Pinpoint the cell where the given text exists, returning its (x, y) midpoint coordinate. 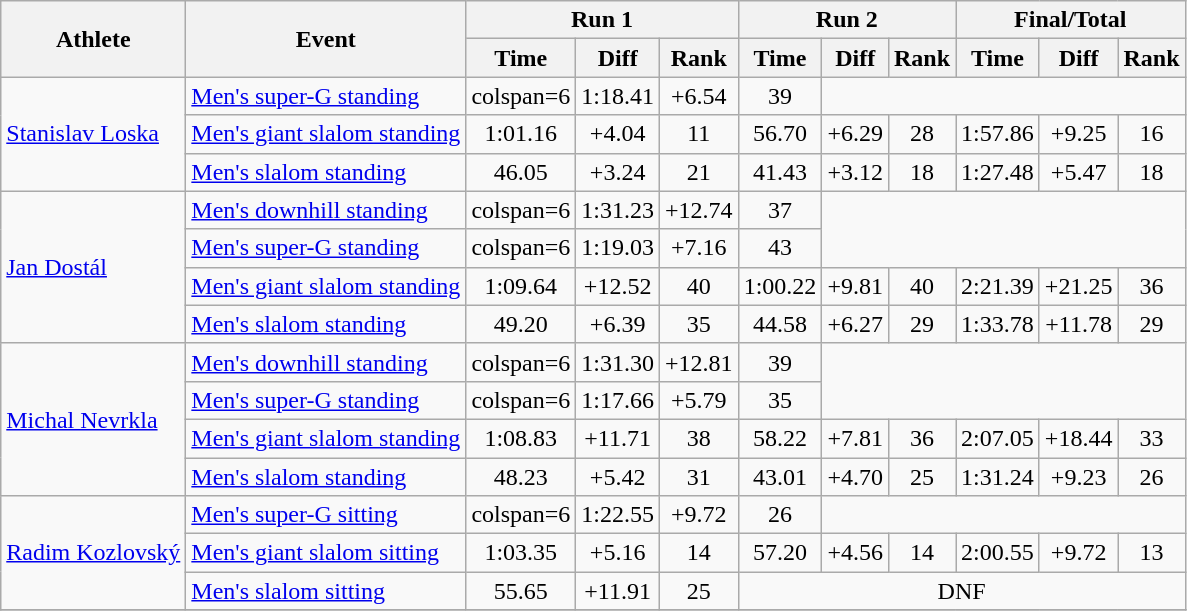
+5.79 (700, 400)
33 (1152, 438)
Men's giant slalom sitting (326, 553)
1:27.48 (998, 172)
+12.74 (700, 210)
Men's slalom sitting (326, 591)
+5.47 (1078, 172)
1:33.78 (998, 324)
1:57.86 (998, 134)
38 (700, 438)
2:00.55 (998, 553)
1:31.24 (998, 477)
56.70 (780, 134)
Stanislav Loska (94, 134)
+6.27 (856, 324)
1:18.41 (618, 96)
44.58 (780, 324)
+3.12 (856, 172)
2:21.39 (998, 286)
57.20 (780, 553)
21 (700, 172)
1:31.30 (618, 362)
41.43 (780, 172)
Athlete (94, 39)
+11.71 (618, 438)
Run 1 (602, 20)
2:07.05 (998, 438)
43 (780, 248)
DNF (962, 591)
Jan Dostál (94, 267)
+18.44 (1078, 438)
1:22.55 (618, 515)
+21.25 (1078, 286)
+7.16 (700, 248)
46.05 (521, 172)
Final/Total (1070, 20)
Men's super-G sitting (326, 515)
+9.81 (856, 286)
1:17.66 (618, 400)
+11.91 (618, 591)
43.01 (780, 477)
1:00.22 (780, 286)
+12.52 (618, 286)
28 (922, 134)
Event (326, 39)
+5.16 (618, 553)
1:08.83 (521, 438)
58.22 (780, 438)
1:01.16 (521, 134)
+7.81 (856, 438)
1:19.03 (618, 248)
1:09.64 (521, 286)
37 (780, 210)
1:31.23 (618, 210)
+9.25 (1078, 134)
+6.29 (856, 134)
+4.70 (856, 477)
49.20 (521, 324)
+5.42 (618, 477)
55.65 (521, 591)
Run 2 (846, 20)
+4.04 (618, 134)
11 (700, 134)
31 (700, 477)
48.23 (521, 477)
+3.24 (618, 172)
+4.56 (856, 553)
Michal Nevrkla (94, 419)
16 (1152, 134)
+12.81 (700, 362)
13 (1152, 553)
+6.54 (700, 96)
1:03.35 (521, 553)
+6.39 (618, 324)
Radim Kozlovský (94, 553)
+9.23 (1078, 477)
+11.78 (1078, 324)
